Identify which cell holds the provided text, then report its [x, y] central coordinate. 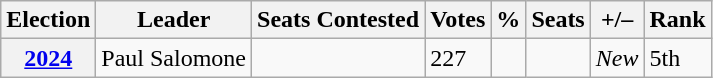
2024 [48, 58]
Rank [678, 20]
Election [48, 20]
Seats Contested [338, 20]
% [508, 20]
227 [458, 58]
New [617, 58]
+/– [617, 20]
Leader [174, 20]
5th [678, 58]
Votes [458, 20]
Paul Salomone [174, 58]
Seats [558, 20]
